Search for the cell housing the specified text and yield its (X, Y) center coordinate. 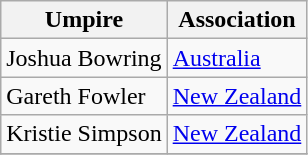
Gareth Fowler (84, 96)
Kristie Simpson (84, 134)
Australia (237, 58)
Association (237, 20)
Joshua Bowring (84, 58)
Umpire (84, 20)
